Capture the cell that displays the provided text and extract its [x, y] central coordinate. 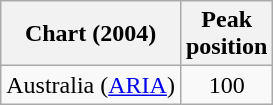
100 [226, 85]
Peak position [226, 34]
Chart (2004) [91, 34]
Australia (ARIA) [91, 85]
